Return the [X, Y] coordinate for the center point of the cell that contains the specified text.  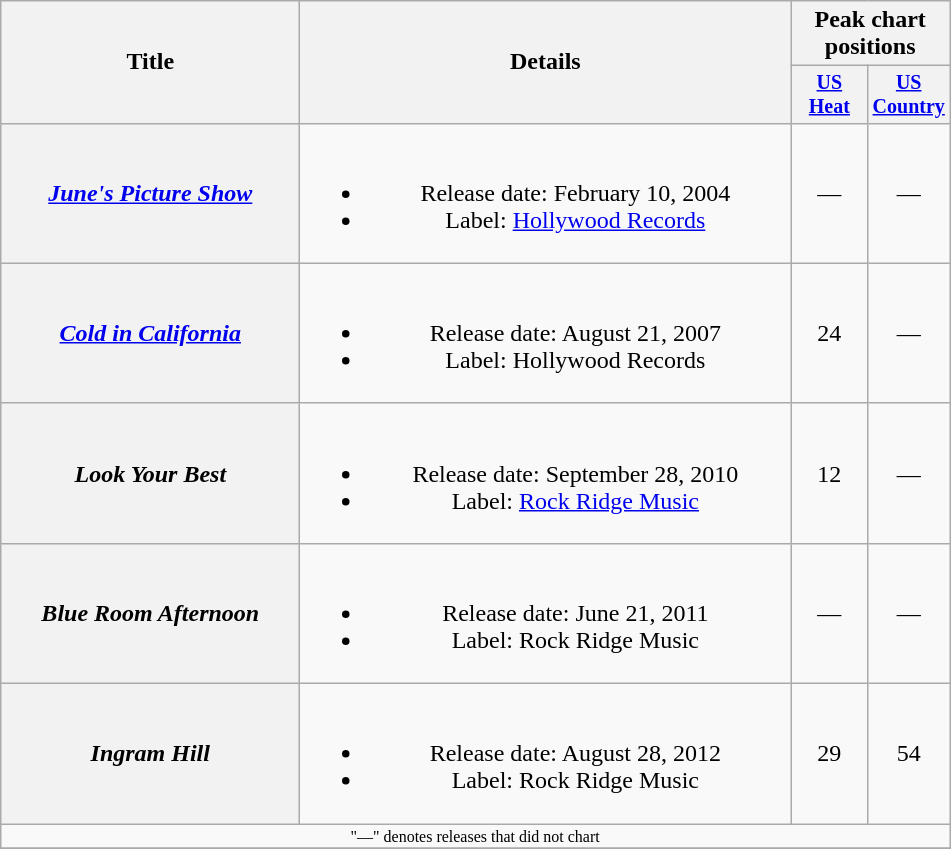
Release date: August 28, 2012Label: Rock Ridge Music [546, 754]
US Country [909, 94]
54 [909, 754]
Look Your Best [150, 473]
Release date: September 28, 2010Label: Rock Ridge Music [546, 473]
June's Picture Show [150, 193]
USHeat [830, 94]
"—" denotes releases that did not chart [476, 836]
29 [830, 754]
Cold in California [150, 333]
Ingram Hill [150, 754]
Release date: August 21, 2007Label: Hollywood Records [546, 333]
Release date: June 21, 2011Label: Rock Ridge Music [546, 613]
Title [150, 62]
Peak chartpositions [870, 34]
Details [546, 62]
12 [830, 473]
Blue Room Afternoon [150, 613]
24 [830, 333]
Release date: February 10, 2004Label: Hollywood Records [546, 193]
